Determine the [x, y] coordinate at the center of the cell enclosing the given text.  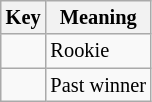
Key [24, 17]
Past winner [98, 85]
Meaning [98, 17]
Rookie [98, 51]
